Scan for the cell matching the given text and deliver its (X, Y) coordinate at center. 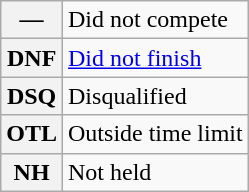
DSQ (32, 96)
Outside time limit (156, 134)
Did not compete (156, 20)
— (32, 20)
DNF (32, 58)
NH (32, 172)
OTL (32, 134)
Disqualified (156, 96)
Not held (156, 172)
Did not finish (156, 58)
